Scan for the cell matching the given text and deliver its [x, y] coordinate at center. 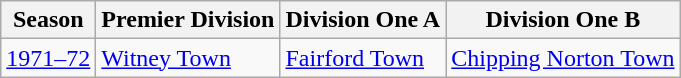
Chipping Norton Town [563, 58]
1971–72 [48, 58]
Division One A [363, 20]
Fairford Town [363, 58]
Premier Division [188, 20]
Division One B [563, 20]
Witney Town [188, 58]
Season [48, 20]
